Find where the given text appears and provide that cell's center as [X, Y] coordinate. 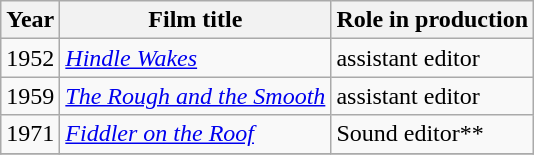
Hindle Wakes [196, 58]
Sound editor** [432, 134]
Role in production [432, 20]
Film title [196, 20]
1971 [30, 134]
1959 [30, 96]
Year [30, 20]
1952 [30, 58]
The Rough and the Smooth [196, 96]
Fiddler on the Roof [196, 134]
